Pinpoint the cell where the given text exists, returning its (x, y) midpoint coordinate. 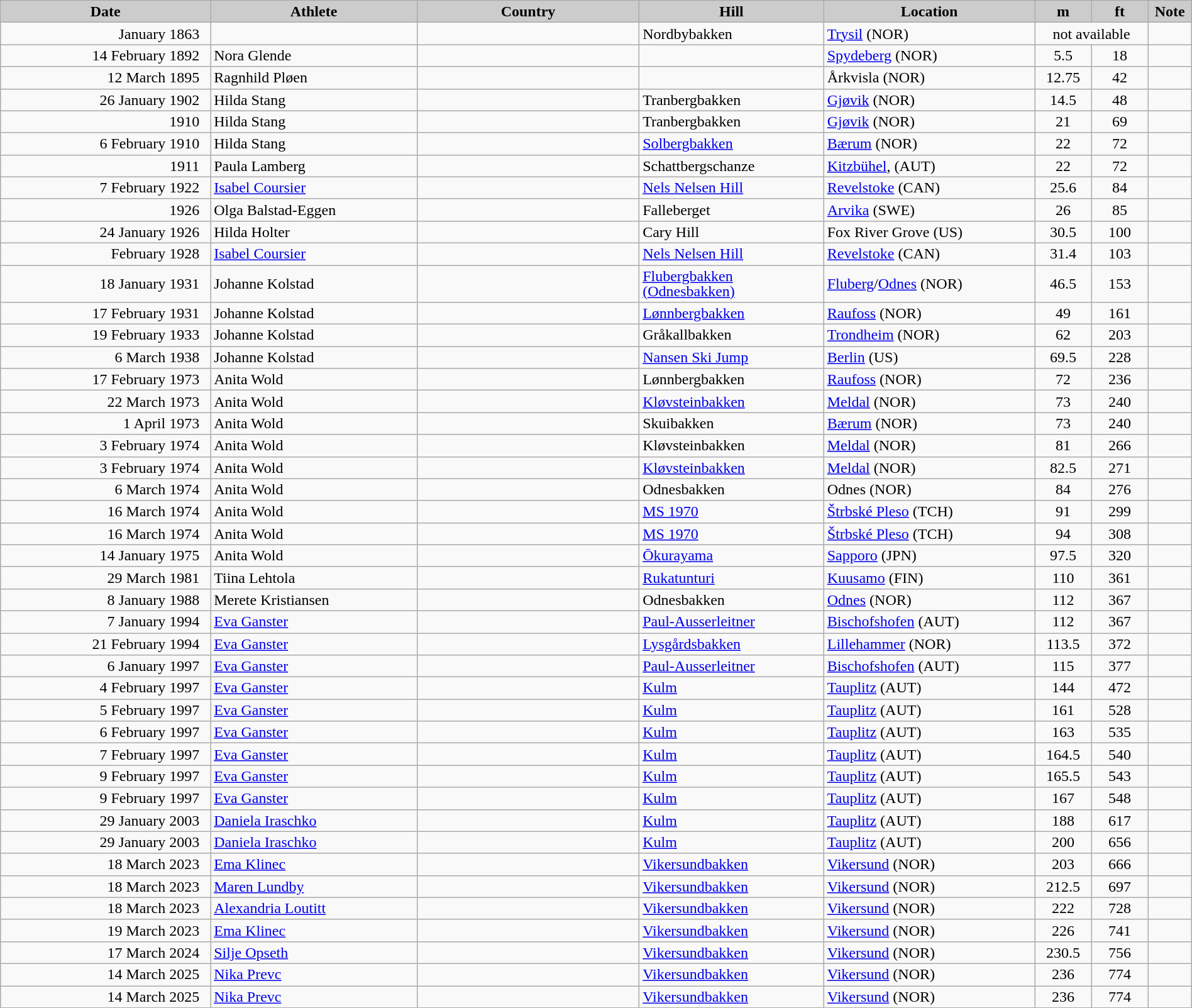
361 (1120, 577)
Kuusamo (FIN) (929, 577)
17 March 2024 (106, 952)
29 March 1981 (106, 577)
1910 (106, 122)
Arvika (SWE) (929, 210)
17 February 1973 (106, 380)
Fluberg/Odnes (NOR) (929, 284)
42 (1120, 78)
756 (1120, 952)
Paula Lamberg (314, 166)
1 April 1973 (106, 424)
164.5 (1063, 755)
82.5 (1063, 468)
Hilda Holter (314, 231)
Fox River Grove (US) (929, 231)
6 March 1974 (106, 489)
12.75 (1063, 78)
Merete Kristiansen (314, 600)
115 (1063, 667)
Rukatunturi (732, 577)
372 (1120, 644)
543 (1120, 776)
165.5 (1063, 776)
377 (1120, 667)
21 (1063, 122)
266 (1120, 445)
Ragnhild Pløen (314, 78)
69 (1120, 122)
8 January 1988 (106, 600)
228 (1120, 357)
Berlin (US) (929, 357)
Tiina Lehtola (314, 577)
21 February 1994 (106, 644)
14 January 1975 (106, 556)
Olga Balstad-Eggen (314, 210)
299 (1120, 512)
Nora Glende (314, 55)
Lysgårdsbakken (732, 644)
6 February 1997 (106, 732)
200 (1063, 843)
Silje Opseth (314, 952)
535 (1120, 732)
26 January 1902 (106, 99)
5.5 (1063, 55)
100 (1120, 231)
19 February 1933 (106, 336)
Note (1169, 11)
528 (1120, 711)
308 (1120, 533)
153 (1120, 284)
226 (1063, 931)
230.5 (1063, 952)
656 (1120, 843)
110 (1063, 577)
6 March 1938 (106, 357)
ft (1120, 11)
1926 (106, 210)
617 (1120, 820)
Gråkallbakken (732, 336)
30.5 (1063, 231)
Nordbybakken (732, 34)
25.6 (1063, 187)
14.5 (1063, 99)
Date (106, 11)
62 (1063, 336)
540 (1120, 755)
103 (1120, 254)
Falleberget (732, 210)
Spydeberg (NOR) (929, 55)
Schattbergschanze (732, 166)
Sapporo (JPN) (929, 556)
472 (1120, 688)
6 January 1997 (106, 667)
144 (1063, 688)
69.5 (1063, 357)
not available (1091, 34)
97.5 (1063, 556)
19 March 2023 (106, 931)
4 February 1997 (106, 688)
1911 (106, 166)
Hill (732, 11)
49 (1063, 313)
Årkvisla (NOR) (929, 78)
271 (1120, 468)
48 (1120, 99)
548 (1120, 799)
741 (1120, 931)
January 1863 (106, 34)
Maren Lundby (314, 887)
Nansen Ski Jump (732, 357)
6 February 1910 (106, 143)
Lillehammer (NOR) (929, 644)
85 (1120, 210)
320 (1120, 556)
276 (1120, 489)
14 February 1892 (106, 55)
697 (1120, 887)
Trondheim (NOR) (929, 336)
5 February 1997 (106, 711)
26 (1063, 210)
Country (528, 11)
Solbergbakken (732, 143)
Alexandria Loutitt (314, 908)
18 January 1931 (106, 284)
12 March 1895 (106, 78)
Athlete (314, 11)
7 February 1997 (106, 755)
728 (1120, 908)
Flubergbakken (Odnesbakken) (732, 284)
188 (1063, 820)
Kitzbühel, (AUT) (929, 166)
Ōkurayama (732, 556)
18 (1120, 55)
February 1928 (106, 254)
94 (1063, 533)
31.4 (1063, 254)
Location (929, 11)
7 January 1994 (106, 621)
Cary Hill (732, 231)
17 February 1931 (106, 313)
81 (1063, 445)
22 March 1973 (106, 401)
163 (1063, 732)
Skuibakken (732, 424)
666 (1120, 864)
167 (1063, 799)
212.5 (1063, 887)
24 January 1926 (106, 231)
222 (1063, 908)
Trysil (NOR) (929, 34)
7 February 1922 (106, 187)
m (1063, 11)
113.5 (1063, 644)
46.5 (1063, 284)
91 (1063, 512)
